Capture the cell that displays the provided text and extract its (X, Y) central coordinate. 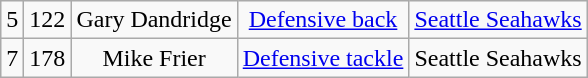
5 (12, 20)
122 (48, 20)
Gary Dandridge (154, 20)
7 (12, 58)
Defensive tackle (323, 58)
Defensive back (323, 20)
178 (48, 58)
Mike Frier (154, 58)
